Provide the [x, y] coordinate of the cell's center where the given text is located.  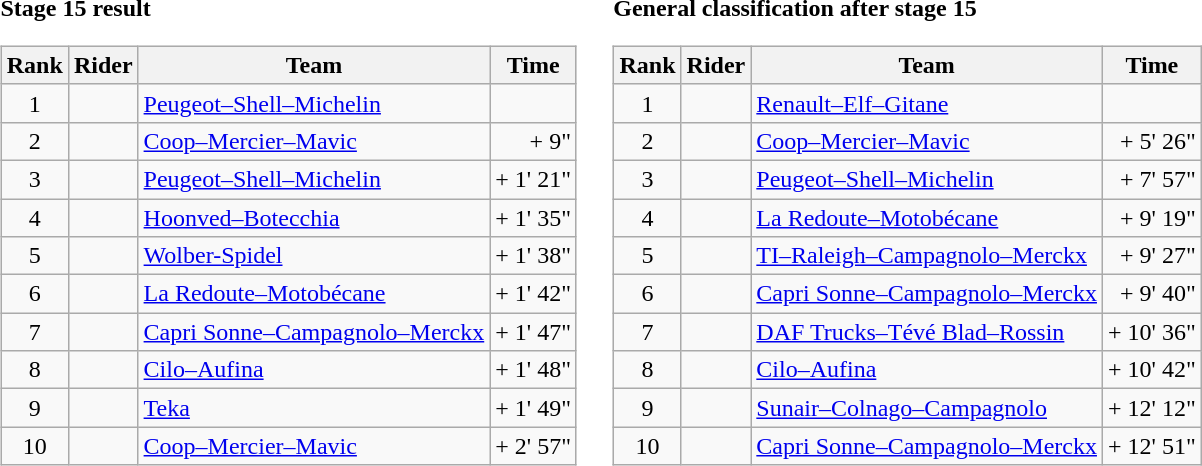
+ 1' 48" [534, 370]
+ 2' 57" [534, 446]
Renault–Elf–Gitane [927, 103]
+ 12' 51" [1152, 446]
Sunair–Colnago–Campagnolo [927, 408]
Teka [314, 408]
Hoonved–Botecchia [314, 217]
+ 12' 12" [1152, 408]
+ 1' 35" [534, 217]
Wolber-Spidel [314, 256]
+ 9' 27" [1152, 256]
+ 1' 42" [534, 294]
+ 1' 49" [534, 408]
+ 1' 47" [534, 332]
TI–Raleigh–Campagnolo–Merckx [927, 256]
+ 9" [534, 141]
+ 10' 36" [1152, 332]
+ 10' 42" [1152, 370]
+ 9' 40" [1152, 294]
+ 1' 21" [534, 179]
DAF Trucks–Tévé Blad–Rossin [927, 332]
+ 9' 19" [1152, 217]
+ 7' 57" [1152, 179]
+ 5' 26" [1152, 141]
+ 1' 38" [534, 256]
